Return (x, y) of the center of cell containing provided text 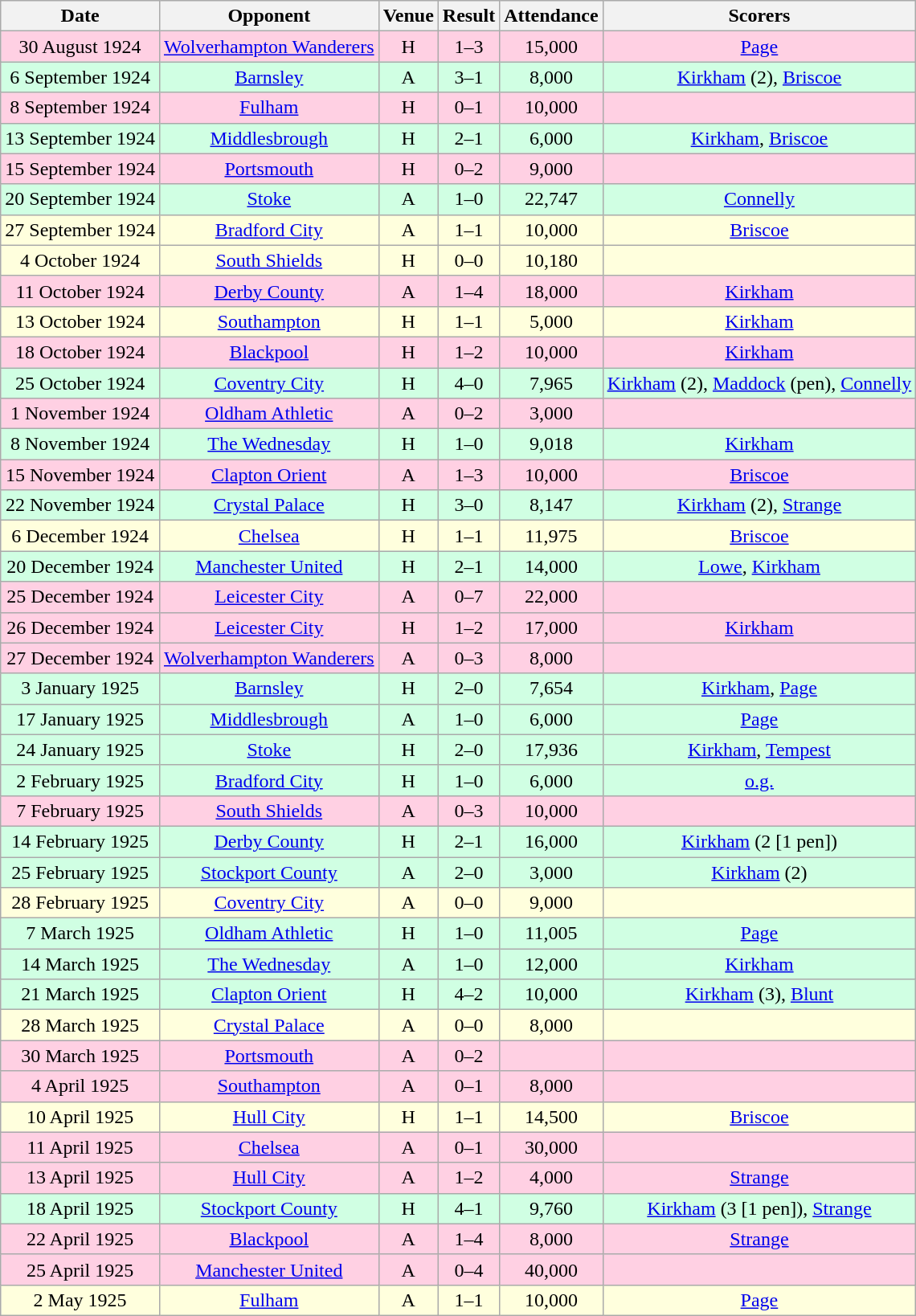
Kirkham (2), Briscoe (759, 77)
27 September 1924 (80, 230)
4–2 (468, 995)
10 April 1925 (80, 1117)
3–0 (468, 505)
13 September 1924 (80, 138)
Kirkham (3), Blunt (759, 995)
Kirkham, Page (759, 689)
4 April 1925 (80, 1086)
25 April 1925 (80, 1269)
8 September 1924 (80, 108)
o.g. (759, 780)
6 December 1924 (80, 536)
Opponent (268, 16)
3 January 1925 (80, 689)
11 October 1924 (80, 291)
11,005 (551, 934)
9,760 (551, 1208)
Date (80, 16)
25 December 1924 (80, 597)
20 September 1924 (80, 199)
Result (468, 16)
Kirkham (2) (759, 872)
6 September 1924 (80, 77)
Kirkham (2), Maddock (pen), Connelly (759, 383)
22 April 1925 (80, 1239)
24 January 1925 (80, 750)
12,000 (551, 964)
11,975 (551, 536)
27 December 1924 (80, 658)
14 March 1925 (80, 964)
16,000 (551, 841)
8 November 1924 (80, 444)
28 March 1925 (80, 1025)
15 November 1924 (80, 475)
15 September 1924 (80, 169)
Kirkham (3 [1 pen]), Strange (759, 1208)
14 February 1925 (80, 841)
17,000 (551, 627)
30,000 (551, 1147)
11 April 1925 (80, 1147)
1 November 1924 (80, 414)
22,747 (551, 199)
Scorers (759, 16)
Kirkham, Briscoe (759, 138)
20 December 1924 (80, 566)
7,965 (551, 383)
25 February 1925 (80, 872)
0–7 (468, 597)
30 March 1925 (80, 1056)
Attendance (551, 16)
Kirkham, Tempest (759, 750)
22 November 1924 (80, 505)
14,500 (551, 1117)
Kirkham (2 [1 pen]) (759, 841)
14,000 (551, 566)
8,147 (551, 505)
13 October 1924 (80, 321)
9,018 (551, 444)
21 March 1925 (80, 995)
5,000 (551, 321)
7 March 1925 (80, 934)
7 February 1925 (80, 811)
40,000 (551, 1269)
Venue (408, 16)
15,000 (551, 47)
Lowe, Kirkham (759, 566)
7,654 (551, 689)
18,000 (551, 291)
10,180 (551, 260)
18 April 1925 (80, 1208)
25 October 1924 (80, 383)
18 October 1924 (80, 352)
2 May 1925 (80, 1300)
17 January 1925 (80, 719)
0–4 (468, 1269)
17,936 (551, 750)
26 December 1924 (80, 627)
Connelly (759, 199)
Kirkham (2), Strange (759, 505)
4,000 (551, 1178)
2 February 1925 (80, 780)
22,000 (551, 597)
13 April 1925 (80, 1178)
4–0 (468, 383)
28 February 1925 (80, 903)
30 August 1924 (80, 47)
4–1 (468, 1208)
3–1 (468, 77)
4 October 1924 (80, 260)
